Pinpoint the cell where the given text exists, returning its [x, y] midpoint coordinate. 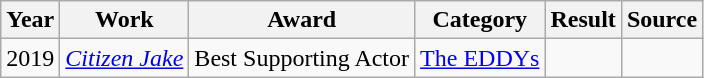
Source [662, 20]
Award [302, 20]
Citizen Jake [124, 58]
The EDDYs [480, 58]
Year [30, 20]
Work [124, 20]
Category [480, 20]
Result [583, 20]
2019 [30, 58]
Best Supporting Actor [302, 58]
